Pinpoint the cell where the given text exists, returning its (X, Y) midpoint coordinate. 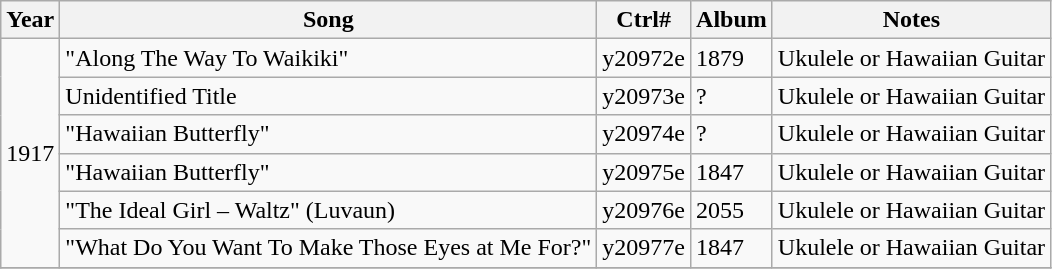
1879 (732, 58)
Ctrl# (644, 20)
Song (328, 20)
Unidentified Title (328, 96)
Album (732, 20)
y20972e (644, 58)
1917 (30, 153)
y20976e (644, 210)
"Along The Way To Waikiki" (328, 58)
"The Ideal Girl – Waltz" (Luvaun) (328, 210)
2055 (732, 210)
y20975e (644, 172)
y20973e (644, 96)
Year (30, 20)
y20974e (644, 134)
"What Do You Want To Make Those Eyes at Me For?" (328, 248)
y20977e (644, 248)
Notes (911, 20)
